Pinpoint the cell where the given text exists, returning its (X, Y) midpoint coordinate. 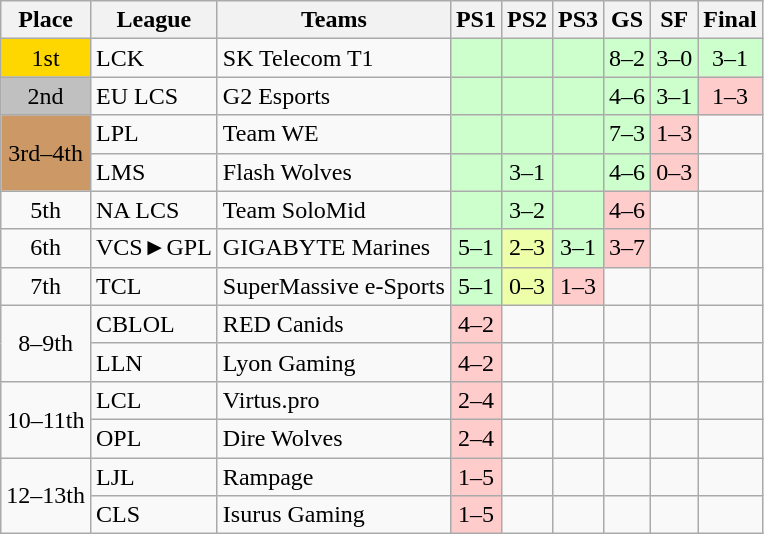
6th (46, 248)
8–9th (46, 343)
3–7 (628, 248)
NA LCS (154, 210)
GIGABYTE Marines (334, 248)
Virtus.pro (334, 400)
3rd–4th (46, 153)
2–3 (526, 248)
CLS (154, 515)
12–13th (46, 496)
Isurus Gaming (334, 515)
Lyon Gaming (334, 362)
RED Canids (334, 324)
PS3 (578, 20)
Place (46, 20)
1st (46, 58)
Team SoloMid (334, 210)
5th (46, 210)
3–0 (674, 58)
EU LCS (154, 96)
10–11th (46, 419)
G2 Esports (334, 96)
Dire Wolves (334, 438)
7–3 (628, 134)
League (154, 20)
2nd (46, 96)
Rampage (334, 477)
SF (674, 20)
LLN (154, 362)
TCL (154, 286)
7th (46, 286)
LCL (154, 400)
SK Telecom T1 (334, 58)
VCS►GPL (154, 248)
Teams (334, 20)
SuperMassive e-Sports (334, 286)
PS2 (526, 20)
LPL (154, 134)
LMS (154, 172)
Team WE (334, 134)
CBLOL (154, 324)
PS1 (476, 20)
OPL (154, 438)
8–2 (628, 58)
LJL (154, 477)
Final (730, 20)
LCK (154, 58)
3–2 (526, 210)
Flash Wolves (334, 172)
GS (628, 20)
